Extract the (x, y) coordinate from the center of the cell holding the provided text.  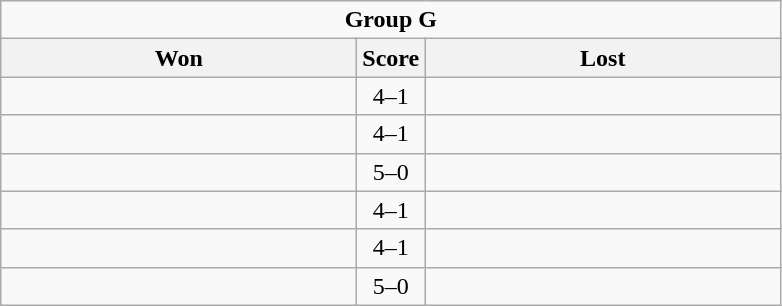
Score (391, 58)
Won (179, 58)
Group G (391, 20)
Lost (603, 58)
